For the text-containing cell, return its midpoint in (X, Y) coordinate format. 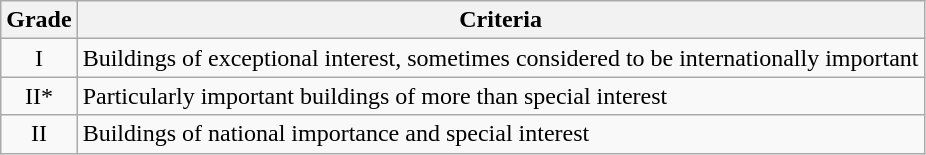
Grade (39, 20)
Particularly important buildings of more than special interest (500, 96)
I (39, 58)
Buildings of exceptional interest, sometimes considered to be internationally important (500, 58)
II* (39, 96)
II (39, 134)
Criteria (500, 20)
Buildings of national importance and special interest (500, 134)
